Output the [x, y] coordinate of the center of the cell containing the given text.  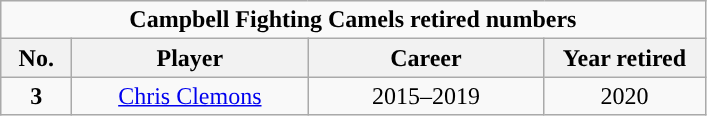
Career [426, 58]
3 [36, 96]
2015–2019 [426, 96]
2020 [624, 96]
No. [36, 58]
Campbell Fighting Camels retired numbers [353, 20]
Chris Clemons [190, 96]
Player [190, 58]
Year retired [624, 58]
